Output the (x, y) coordinate of the center of the cell containing the given text.  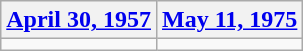
May 11, 1975 (229, 20)
April 30, 1957 (79, 20)
